Search for the cell housing the specified text and yield its [x, y] center coordinate. 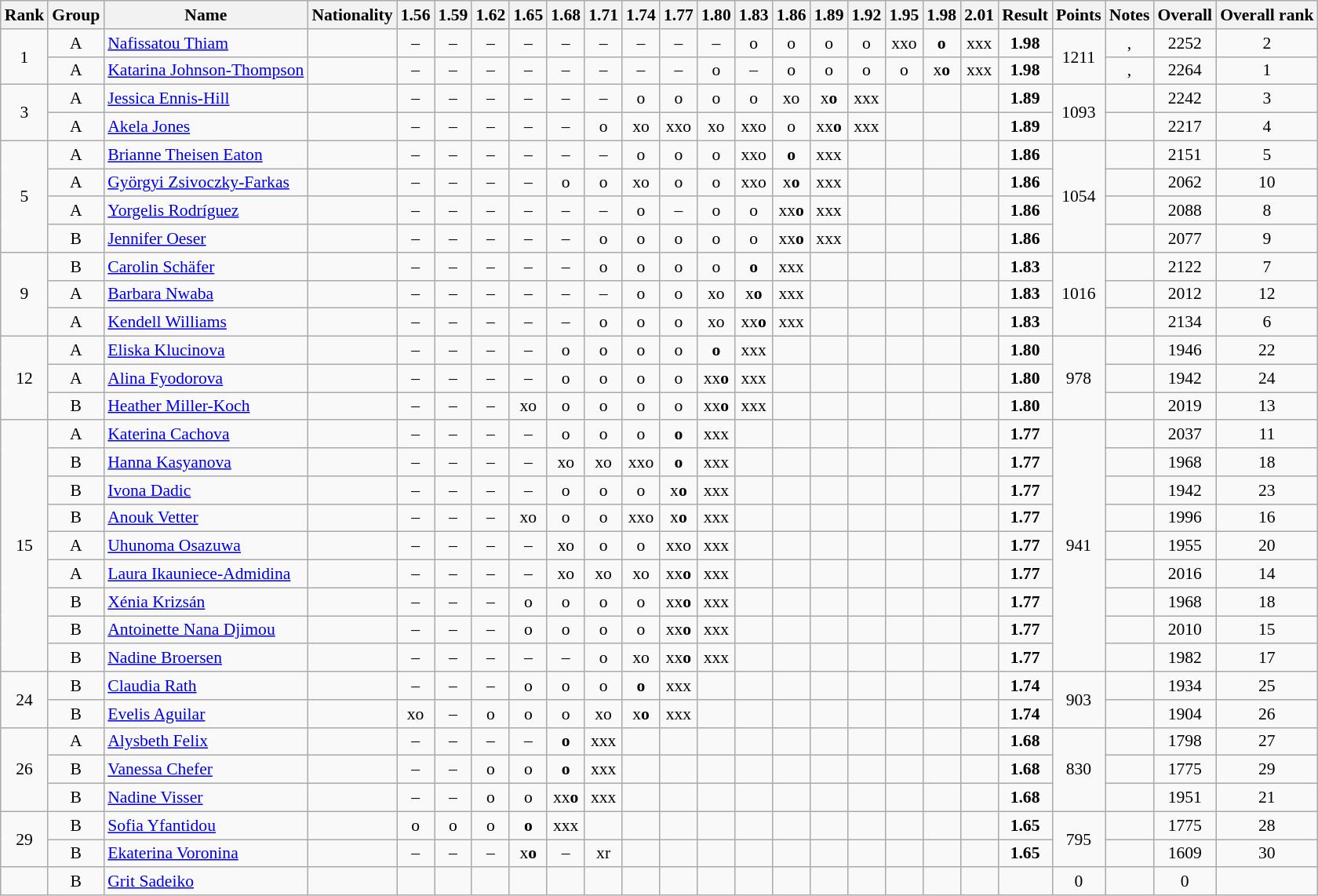
1609 [1185, 854]
17 [1266, 658]
2217 [1185, 127]
2 [1266, 43]
2.01 [979, 15]
Heather Miller-Koch [206, 406]
Jennifer Oeser [206, 239]
4 [1266, 127]
Jessica Ennis-Hill [206, 99]
2122 [1185, 267]
Nadine Broersen [206, 658]
2242 [1185, 99]
2264 [1185, 71]
Laura Ikauniece-Admidina [206, 574]
Katarina Johnson-Thompson [206, 71]
1982 [1185, 658]
Nationality [351, 15]
28 [1266, 825]
1946 [1185, 351]
Akela Jones [206, 127]
2252 [1185, 43]
Hanna Kasyanova [206, 462]
Group [75, 15]
Name [206, 15]
8 [1266, 211]
Yorgelis Rodríguez [206, 211]
Sofia Yfantidou [206, 825]
1016 [1079, 295]
1093 [1079, 113]
1.71 [603, 15]
Brianne Theisen Eaton [206, 155]
2151 [1185, 155]
xr [603, 854]
2037 [1185, 435]
2012 [1185, 294]
Eliska Klucinova [206, 351]
2077 [1185, 239]
1.92 [866, 15]
Nafissatou Thiam [206, 43]
1.95 [904, 15]
22 [1266, 351]
Alysbeth Felix [206, 741]
830 [1079, 769]
Carolin Schäfer [206, 267]
Claudia Rath [206, 686]
25 [1266, 686]
Nadine Visser [206, 798]
11 [1266, 435]
14 [1266, 574]
941 [1079, 546]
21 [1266, 798]
Alina Fyodorova [206, 378]
795 [1079, 840]
1955 [1185, 546]
13 [1266, 406]
Anouk Vetter [206, 518]
Katerina Cachova [206, 435]
Points [1079, 15]
Vanessa Chefer [206, 770]
Ekaterina Voronina [206, 854]
2134 [1185, 322]
2019 [1185, 406]
1904 [1185, 714]
1054 [1079, 196]
1996 [1185, 518]
Barbara Nwaba [206, 294]
978 [1079, 378]
2016 [1185, 574]
2010 [1185, 630]
Ivona Dadic [206, 490]
1.56 [416, 15]
Grit Sadeiko [206, 882]
Overall rank [1266, 15]
Notes [1130, 15]
Györgyi Zsivoczky-Farkas [206, 183]
1934 [1185, 686]
1.62 [490, 15]
30 [1266, 854]
2088 [1185, 211]
Antoinette Nana Djimou [206, 630]
27 [1266, 741]
903 [1079, 700]
Kendell Williams [206, 322]
23 [1266, 490]
Xénia Krizsán [206, 602]
7 [1266, 267]
1951 [1185, 798]
1211 [1079, 56]
10 [1266, 183]
2062 [1185, 183]
1.59 [453, 15]
Result [1025, 15]
6 [1266, 322]
Uhunoma Osazuwa [206, 546]
Overall [1185, 15]
16 [1266, 518]
Evelis Aguilar [206, 714]
Rank [25, 15]
20 [1266, 546]
1798 [1185, 741]
